Return the [X, Y] coordinate for the center point of the cell that contains the specified text.  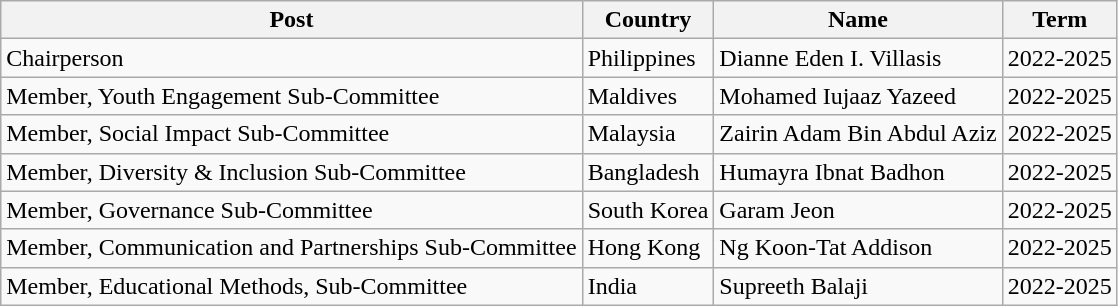
India [648, 286]
Member, Communication and Partnerships Sub-Committee [292, 248]
Supreeth Balaji [858, 286]
Mohamed Iujaaz Yazeed [858, 96]
Garam Jeon [858, 210]
Ng Koon-Tat Addison [858, 248]
Country [648, 20]
Dianne Eden I. Villasis [858, 58]
Philippines [648, 58]
Member, Diversity & Inclusion Sub-Committee [292, 172]
Member, Educational Methods, Sub-Committee [292, 286]
Member, Governance Sub-Committee [292, 210]
South Korea [648, 210]
Name [858, 20]
Chairperson [292, 58]
Bangladesh [648, 172]
Hong Kong [648, 248]
Maldives [648, 96]
Humayra Ibnat Badhon [858, 172]
Post [292, 20]
Zairin Adam Bin Abdul Aziz [858, 134]
Member, Youth Engagement Sub-Committee [292, 96]
Term [1060, 20]
Member, Social Impact Sub-Committee [292, 134]
Malaysia [648, 134]
